Capture the cell that displays the provided text and extract its [X, Y] central coordinate. 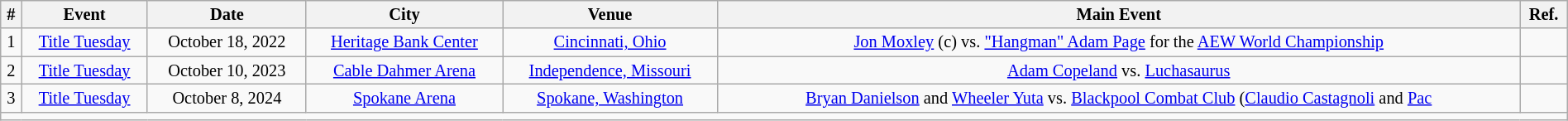
Heritage Bank Center [404, 42]
Date [227, 14]
# [12, 14]
Cable Dahmer Arena [404, 70]
Ref. [1543, 14]
Venue [610, 14]
Bryan Danielson and Wheeler Yuta vs. Blackpool Combat Club (Claudio Castagnoli and Pac [1119, 98]
Main Event [1119, 14]
October 8, 2024 [227, 98]
2 [12, 70]
Spokane Arena [404, 98]
Spokane, Washington [610, 98]
3 [12, 98]
City [404, 14]
Independence, Missouri [610, 70]
Adam Copeland vs. Luchasaurus [1119, 70]
1 [12, 42]
Cincinnati, Ohio [610, 42]
October 18, 2022 [227, 42]
Event [84, 14]
Jon Moxley (c) vs. "Hangman" Adam Page for the AEW World Championship [1119, 42]
October 10, 2023 [227, 70]
